Detect which cell encompasses the target text, then output its (X, Y) center coordinate. 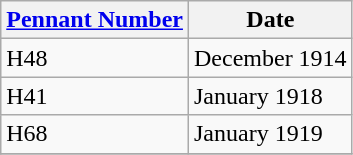
January 1919 (270, 134)
Date (270, 20)
H68 (95, 134)
H48 (95, 58)
Pennant Number (95, 20)
H41 (95, 96)
December 1914 (270, 58)
January 1918 (270, 96)
